From the cell containing the given text, extract its center point as [X, Y] coordinate. 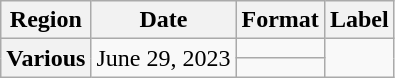
Various [46, 58]
Label [359, 20]
Region [46, 20]
June 29, 2023 [164, 58]
Date [164, 20]
Format [280, 20]
